Extract the [X, Y] coordinate from the center of the cell holding the provided text.  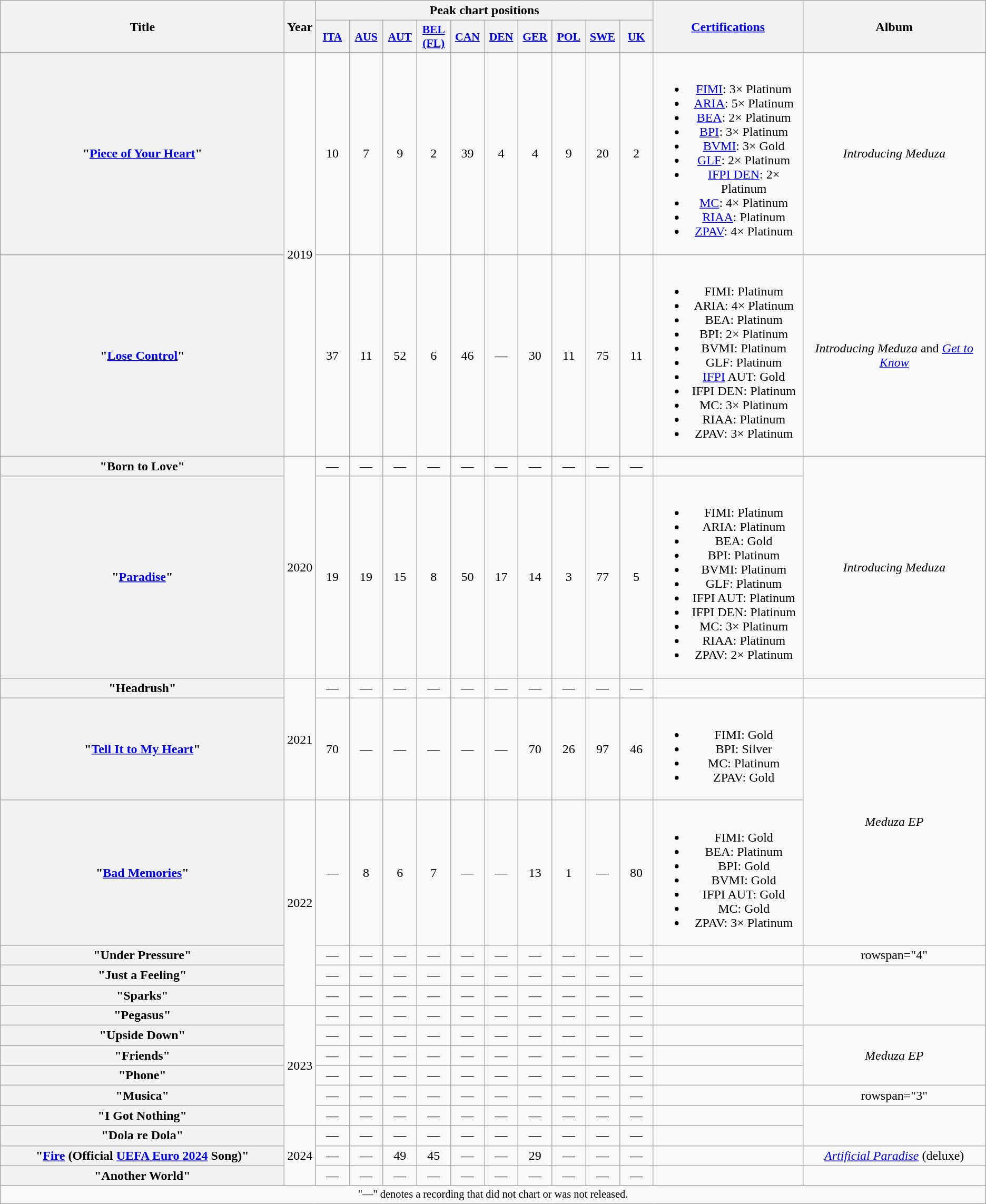
2022 [300, 903]
Album [894, 26]
CAN [467, 37]
20 [603, 154]
"Pegasus" [142, 1015]
UK [636, 37]
"Paradise" [142, 577]
"Piece of Your Heart" [142, 154]
75 [603, 355]
2019 [300, 254]
rowspan="3" [894, 1096]
"Lose Control" [142, 355]
10 [332, 154]
AUS [366, 37]
3 [569, 577]
2023 [300, 1065]
"Upside Down" [142, 1035]
"Musica" [142, 1096]
29 [535, 1156]
"Born to Love" [142, 466]
Introducing Meduza and Get to Know [894, 355]
2024 [300, 1156]
"—" denotes a recording that did not chart or was not released. [493, 1195]
37 [332, 355]
SWE [603, 37]
26 [569, 749]
POL [569, 37]
"Fire (Official UEFA Euro 2024 Song)" [142, 1156]
"Phone" [142, 1075]
52 [400, 355]
rowspan="4" [894, 955]
"Tell It to My Heart" [142, 749]
"Sparks" [142, 995]
FIMI: GoldBPI: SilverMC: PlatinumZPAV: Gold [728, 749]
Title [142, 26]
1 [569, 872]
49 [400, 1156]
50 [467, 577]
"Bad Memories" [142, 872]
ITA [332, 37]
"Friends" [142, 1055]
"Dola re Dola" [142, 1136]
2021 [300, 739]
Certifications [728, 26]
GER [535, 37]
"I Got Nothing" [142, 1116]
Peak chart positions [485, 11]
13 [535, 872]
15 [400, 577]
80 [636, 872]
BEL (FL) [433, 37]
97 [603, 749]
5 [636, 577]
17 [501, 577]
Year [300, 26]
"Under Pressure" [142, 955]
77 [603, 577]
"Just a Feeling" [142, 975]
"Another World" [142, 1176]
30 [535, 355]
39 [467, 154]
DEN [501, 37]
Artificial Paradise (deluxe) [894, 1156]
"Headrush" [142, 688]
45 [433, 1156]
AUT [400, 37]
14 [535, 577]
2020 [300, 567]
FIMI: GoldBEA: PlatinumBPI: GoldBVMI: GoldIFPI AUT: GoldMC: GoldZPAV: 3× Platinum [728, 872]
